Determine the [x, y] coordinate at the center of the cell enclosing the given text.  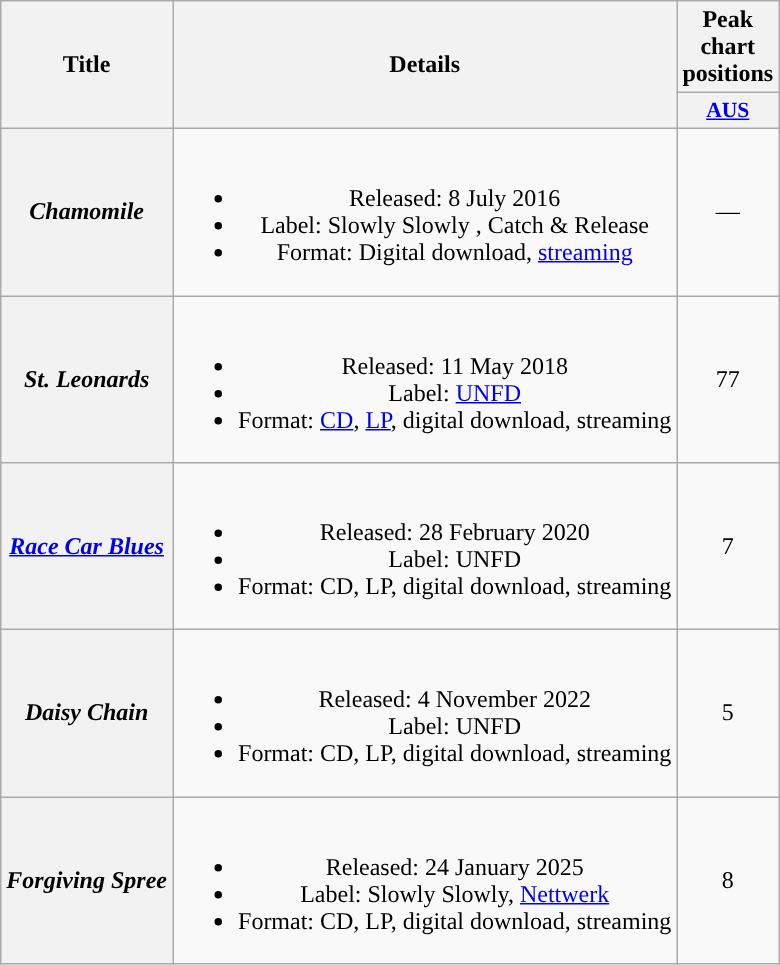
Title [87, 65]
St. Leonards [87, 380]
Chamomile [87, 212]
Peak chart positions [728, 47]
Daisy Chain [87, 714]
Released: 28 February 2020Label: UNFDFormat: CD, LP, digital download, streaming [424, 546]
8 [728, 880]
7 [728, 546]
5 [728, 714]
Released: 4 November 2022Label: UNFDFormat: CD, LP, digital download, streaming [424, 714]
Race Car Blues [87, 546]
Details [424, 65]
Released: 11 May 2018Label: UNFDFormat: CD, LP, digital download, streaming [424, 380]
Released: 8 July 2016Label: Slowly Slowly , Catch & ReleaseFormat: Digital download, streaming [424, 212]
77 [728, 380]
Forgiving Spree [87, 880]
AUS [728, 111]
Released: 24 January 2025Label: Slowly Slowly, NettwerkFormat: CD, LP, digital download, streaming [424, 880]
— [728, 212]
